Provide the (x, y) coordinate of the cell's center where the given text is located.  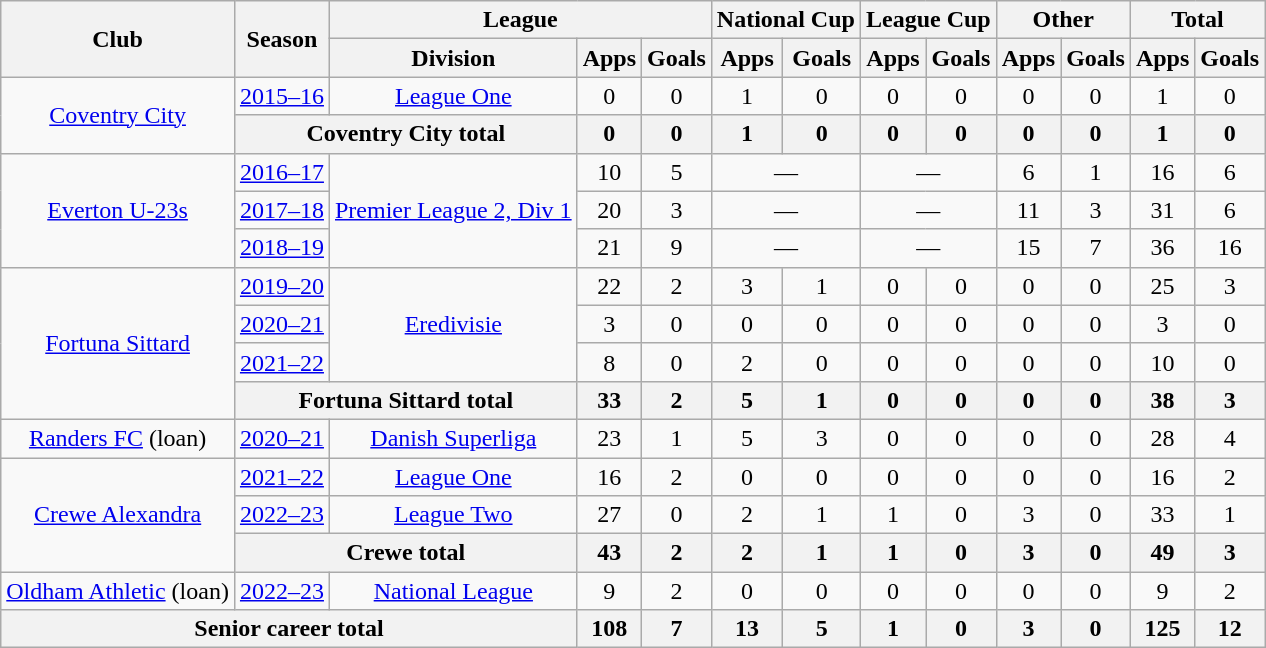
Oldham Athletic (loan) (118, 591)
Fortuna Sittard total (406, 400)
National Cup (786, 20)
Premier League 2, Div 1 (453, 210)
23 (609, 438)
2019–20 (282, 286)
Danish Superliga (453, 438)
21 (609, 248)
National League (453, 591)
Crewe total (406, 553)
11 (1028, 210)
38 (1162, 400)
Everton U-23s (118, 210)
Total (1197, 20)
20 (609, 210)
31 (1162, 210)
Coventry City (118, 115)
22 (609, 286)
Coventry City total (406, 134)
25 (1162, 286)
Season (282, 39)
2017–18 (282, 210)
Fortuna Sittard (118, 343)
League Two (453, 515)
15 (1028, 248)
2016–17 (282, 172)
League (520, 20)
Club (118, 39)
27 (609, 515)
28 (1162, 438)
2015–16 (282, 96)
Other (1063, 20)
Senior career total (289, 629)
8 (609, 362)
2018–19 (282, 248)
49 (1162, 553)
13 (747, 629)
Division (453, 58)
4 (1230, 438)
League Cup (928, 20)
43 (609, 553)
125 (1162, 629)
Eredivisie (453, 324)
Randers FC (loan) (118, 438)
108 (609, 629)
Crewe Alexandra (118, 515)
36 (1162, 248)
12 (1230, 629)
